Locate the cell with the specified text and output its (X, Y) center coordinate. 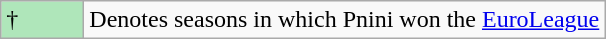
Denotes seasons in which Pnini won the EuroLeague (344, 20)
† (42, 20)
